Provide the (x, y) coordinate of the cell's center where the given text is located.  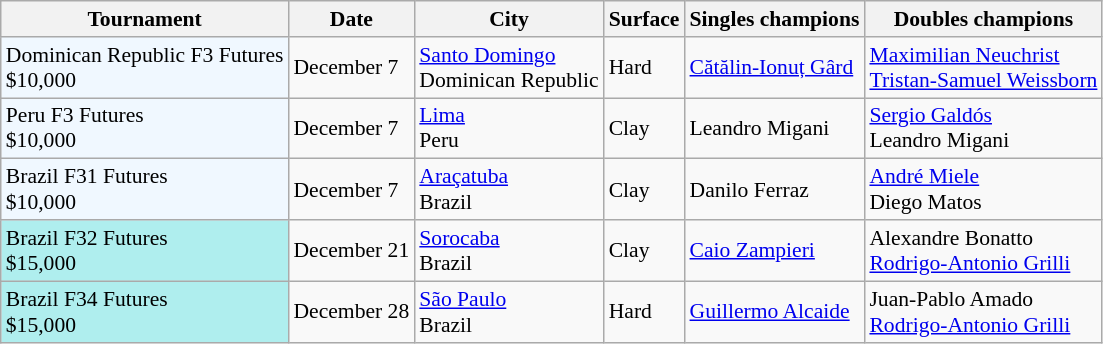
Brazil F32 Futures$15,000 (145, 250)
City (508, 19)
Tournament (145, 19)
André Miele Diego Matos (983, 190)
Surface (644, 19)
São PauloBrazil (508, 312)
Date (351, 19)
Cătălin-Ionuț Gârd (775, 68)
Brazil F31 Futures$10,000 (145, 190)
Danilo Ferraz (775, 190)
December 21 (351, 250)
Guillermo Alcaide (775, 312)
December 28 (351, 312)
Alexandre Bonatto Rodrigo-Antonio Grilli (983, 250)
Maximilian Neuchrist Tristan-Samuel Weissborn (983, 68)
Juan-Pablo Amado Rodrigo-Antonio Grilli (983, 312)
Sergio Galdós Leandro Migani (983, 128)
Brazil F34 Futures$15,000 (145, 312)
Peru F3 Futures$10,000 (145, 128)
Dominican Republic F3 Futures$10,000 (145, 68)
Singles champions (775, 19)
LimaPeru (508, 128)
Caio Zampieri (775, 250)
AraçatubaBrazil (508, 190)
Santo DomingoDominican Republic (508, 68)
Leandro Migani (775, 128)
Doubles champions (983, 19)
SorocabaBrazil (508, 250)
